Pinpoint the cell where the given text exists, returning its [X, Y] midpoint coordinate. 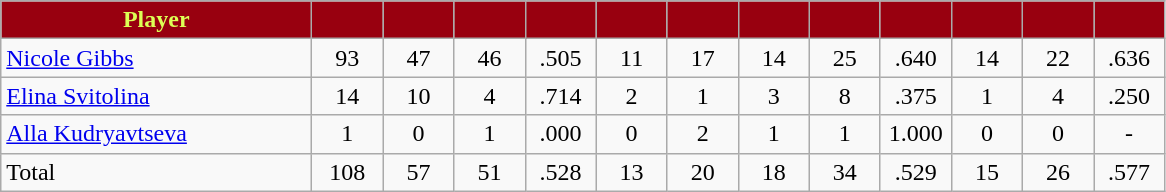
20 [702, 172]
.640 [916, 58]
10 [418, 96]
.375 [916, 96]
Elina Svitolina [156, 96]
13 [632, 172]
47 [418, 58]
.636 [1130, 58]
26 [1058, 172]
.529 [916, 172]
34 [844, 172]
8 [844, 96]
Player [156, 20]
.505 [560, 58]
- [1130, 134]
108 [348, 172]
1.000 [916, 134]
51 [490, 172]
.714 [560, 96]
11 [632, 58]
Total [156, 172]
Alla Kudryavtseva [156, 134]
Nicole Gibbs [156, 58]
46 [490, 58]
.577 [1130, 172]
.250 [1130, 96]
18 [774, 172]
22 [1058, 58]
57 [418, 172]
.000 [560, 134]
17 [702, 58]
15 [986, 172]
.528 [560, 172]
25 [844, 58]
93 [348, 58]
3 [774, 96]
